Scan for the cell matching the given text and deliver its (X, Y) coordinate at center. 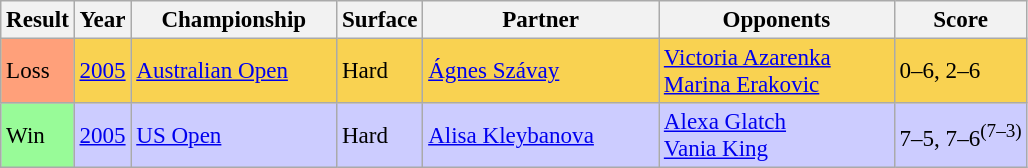
Year (102, 20)
Alisa Kleybanova (541, 136)
Victoria Azarenka Marina Erakovic (776, 72)
Surface (380, 20)
Alexa Glatch Vania King (776, 136)
0–6, 2–6 (960, 72)
Championship (234, 20)
Score (960, 20)
Ágnes Szávay (541, 72)
Partner (541, 20)
Win (38, 136)
US Open (234, 136)
7–5, 7–6(7–3) (960, 136)
Opponents (776, 20)
Result (38, 20)
Loss (38, 72)
Australian Open (234, 72)
